Determine the (x, y) coordinate at the center of the cell enclosing the given text.  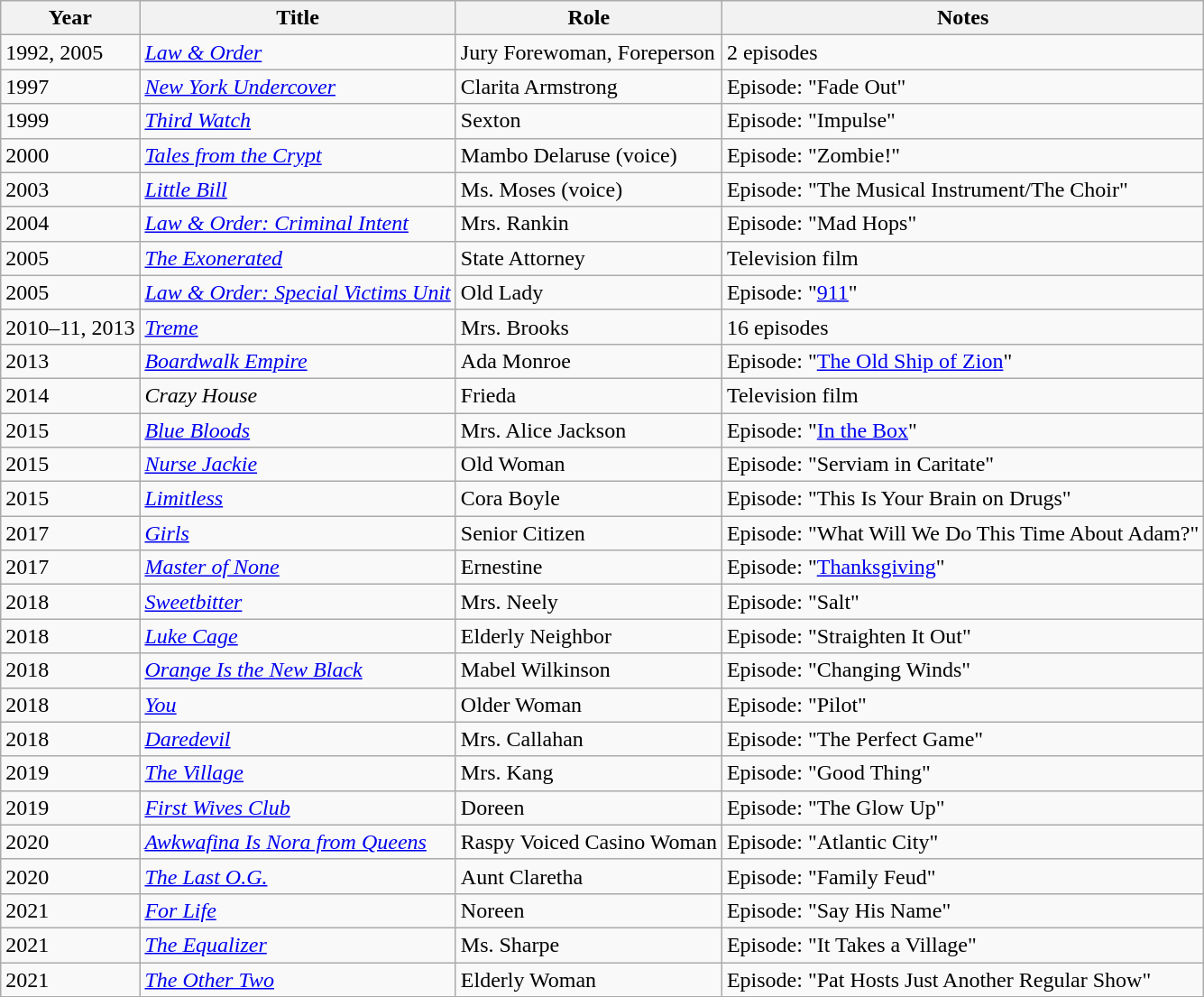
Episode: "It Takes a Village" (962, 945)
Episode: "Straighten It Out" (962, 636)
Raspy Voiced Casino Woman (588, 842)
Elderly Neighbor (588, 636)
Cora Boyle (588, 499)
Elderly Woman (588, 979)
2013 (70, 361)
Episode: "Zombie!" (962, 155)
1997 (70, 87)
16 episodes (962, 327)
Mrs. Brooks (588, 327)
Little Bill (298, 189)
Episode: "In the Box" (962, 430)
Ernestine (588, 568)
Daredevil (298, 739)
Girls (298, 533)
Episode: "The Musical Instrument/The Choir" (962, 189)
Orange Is the New Black (298, 670)
Sweetbitter (298, 602)
Ms. Moses (voice) (588, 189)
Episode: "Good Thing" (962, 773)
Episode: "Thanksgiving" (962, 568)
The Equalizer (298, 945)
2000 (70, 155)
Episode: "Pilot" (962, 705)
Mrs. Kang (588, 773)
2 episodes (962, 52)
Old Lady (588, 292)
2004 (70, 224)
Boardwalk Empire (298, 361)
Ms. Sharpe (588, 945)
Episode: "Mad Hops" (962, 224)
Mrs. Alice Jackson (588, 430)
Master of None (298, 568)
1999 (70, 121)
Episode: "Family Feud" (962, 876)
Limitless (298, 499)
Awkwafina Is Nora from Queens (298, 842)
Jury Forewoman, Foreperson (588, 52)
Law & Order: Criminal Intent (298, 224)
2014 (70, 395)
The Other Two (298, 979)
New York Undercover (298, 87)
Older Woman (588, 705)
Ada Monroe (588, 361)
Tales from the Crypt (298, 155)
Episode: "The Perfect Game" (962, 739)
For Life (298, 910)
Episode: "Salt" (962, 602)
Mrs. Callahan (588, 739)
Role (588, 18)
Year (70, 18)
The Last O.G. (298, 876)
Mrs. Rankin (588, 224)
Episode: "Impulse" (962, 121)
Aunt Claretha (588, 876)
Noreen (588, 910)
Senior Citizen (588, 533)
Episode: "The Glow Up" (962, 808)
2003 (70, 189)
2010–11, 2013 (70, 327)
Crazy House (298, 395)
Episode: "Serviam in Caritate" (962, 465)
State Attorney (588, 258)
Title (298, 18)
Frieda (588, 395)
Law & Order: Special Victims Unit (298, 292)
Episode: "Changing Winds" (962, 670)
1992, 2005 (70, 52)
Mabel Wilkinson (588, 670)
Treme (298, 327)
Blue Bloods (298, 430)
Episode: "Pat Hosts Just Another Regular Show" (962, 979)
Episode: "What Will We Do This Time About Adam?" (962, 533)
Episode: "Say His Name" (962, 910)
Episode: "This Is Your Brain on Drugs" (962, 499)
Mambo Delaruse (voice) (588, 155)
Doreen (588, 808)
Old Woman (588, 465)
The Exonerated (298, 258)
Luke Cage (298, 636)
Episode: "The Old Ship of Zion" (962, 361)
Law & Order (298, 52)
Notes (962, 18)
Episode: "Atlantic City" (962, 842)
First Wives Club (298, 808)
Clarita Armstrong (588, 87)
The Village (298, 773)
Episode: "911" (962, 292)
You (298, 705)
Sexton (588, 121)
Episode: "Fade Out" (962, 87)
Nurse Jackie (298, 465)
Mrs. Neely (588, 602)
Third Watch (298, 121)
